Output the (x, y) coordinate of the center of the cell containing the given text.  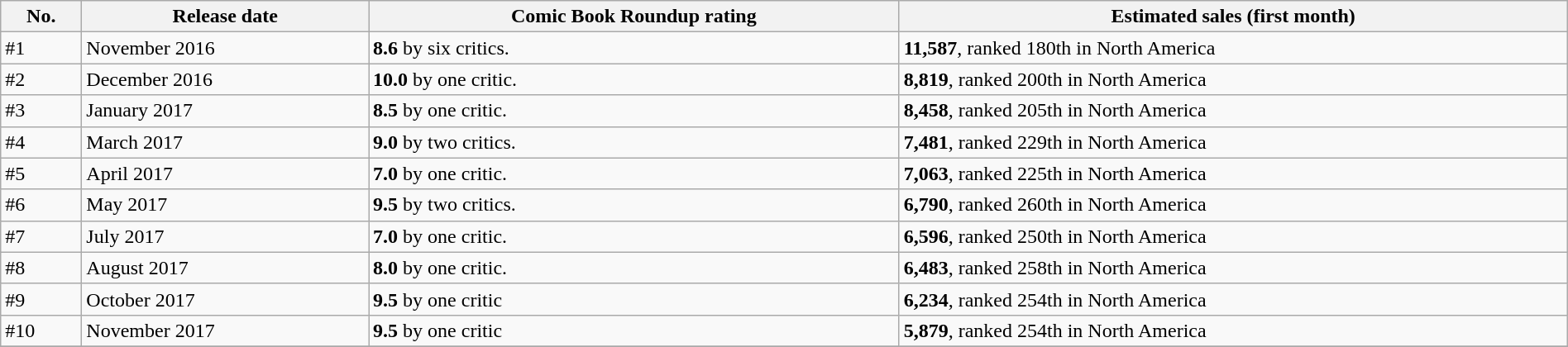
October 2017 (225, 299)
#7 (41, 236)
December 2016 (225, 79)
No. (41, 17)
#6 (41, 205)
May 2017 (225, 205)
August 2017 (225, 268)
January 2017 (225, 111)
#4 (41, 142)
8.6 by six critics. (634, 48)
Release date (225, 17)
9.5 by two critics. (634, 205)
November 2017 (225, 330)
#10 (41, 330)
#1 (41, 48)
7,481, ranked 229th in North America (1233, 142)
10.0 by one critic. (634, 79)
#2 (41, 79)
Estimated sales (first month) (1233, 17)
#9 (41, 299)
11,587, ranked 180th in North America (1233, 48)
March 2017 (225, 142)
5,879, ranked 254th in North America (1233, 330)
6,790, ranked 260th in North America (1233, 205)
April 2017 (225, 173)
November 2016 (225, 48)
#3 (41, 111)
July 2017 (225, 236)
6,483, ranked 258th in North America (1233, 268)
8,458, ranked 205th in North America (1233, 111)
9.0 by two critics. (634, 142)
7,063, ranked 225th in North America (1233, 173)
6,596, ranked 250th in North America (1233, 236)
#5 (41, 173)
8.0 by one critic. (634, 268)
8,819, ranked 200th in North America (1233, 79)
#8 (41, 268)
8.5 by one critic. (634, 111)
6,234, ranked 254th in North America (1233, 299)
Comic Book Roundup rating (634, 17)
